Scan for the cell matching the given text and deliver its (x, y) coordinate at center. 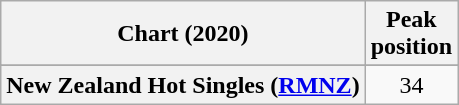
34 (411, 85)
Peakposition (411, 34)
Chart (2020) (183, 34)
New Zealand Hot Singles (RMNZ) (183, 85)
